Search for the cell housing the specified text and yield its (X, Y) center coordinate. 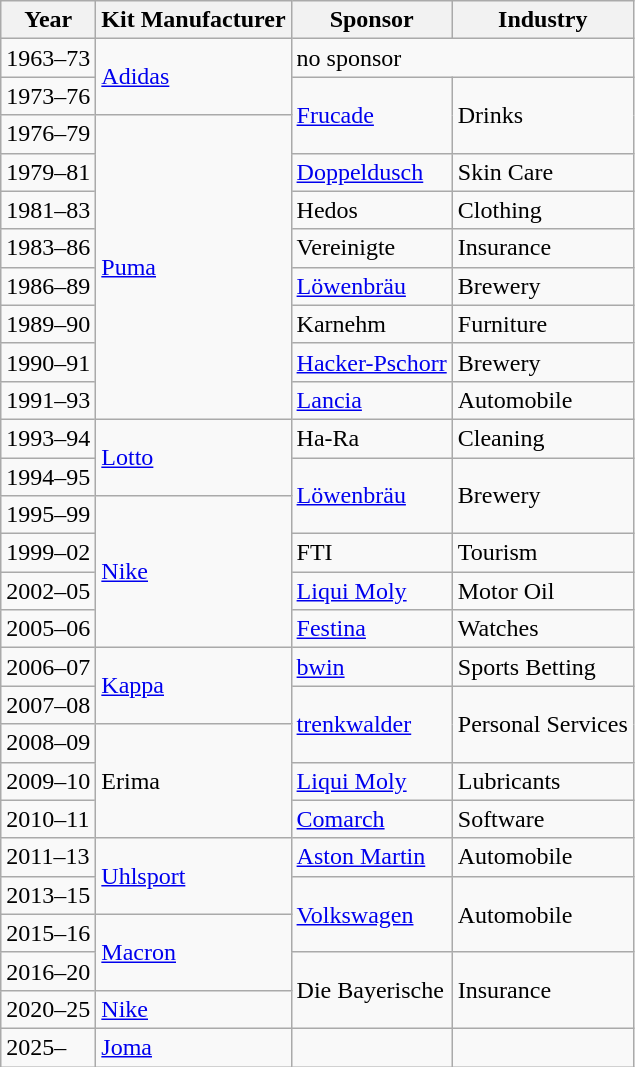
1994–95 (48, 477)
2006–07 (48, 667)
Skin Care (542, 172)
2008–09 (48, 743)
1973–76 (48, 96)
Hedos (372, 210)
Joma (194, 1047)
1981–83 (48, 210)
Erima (194, 781)
Doppeldusch (372, 172)
1986–89 (48, 286)
Die Bayerische (372, 990)
Karnehm (372, 324)
2005–06 (48, 629)
2010–11 (48, 819)
1999–02 (48, 553)
Aston Martin (372, 857)
Motor Oil (542, 591)
Ha-Ra (372, 438)
Kappa (194, 686)
2007–08 (48, 705)
Festina (372, 629)
Hacker-Pschorr (372, 362)
Industry (542, 20)
2020–25 (48, 1009)
Macron (194, 952)
Uhlsport (194, 876)
no sponsor (462, 58)
Sports Betting (542, 667)
1990–91 (48, 362)
Sponsor (372, 20)
1983–86 (48, 248)
Kit Manufacturer (194, 20)
Personal Services (542, 724)
Lubricants (542, 781)
Drinks (542, 115)
1995–99 (48, 515)
1979–81 (48, 172)
trenkwalder (372, 724)
1963–73 (48, 58)
2002–05 (48, 591)
2016–20 (48, 971)
Lancia (372, 400)
2025– (48, 1047)
1991–93 (48, 400)
2011–13 (48, 857)
Volkswagen (372, 914)
Puma (194, 267)
Software (542, 819)
2013–15 (48, 895)
2015–16 (48, 933)
Vereinigte (372, 248)
Cleaning (542, 438)
Clothing (542, 210)
Frucade (372, 115)
Lotto (194, 457)
Adidas (194, 77)
1989–90 (48, 324)
Watches (542, 629)
Furniture (542, 324)
Year (48, 20)
2009–10 (48, 781)
1976–79 (48, 134)
Tourism (542, 553)
Comarch (372, 819)
bwin (372, 667)
FTI (372, 553)
1993–94 (48, 438)
